Identify which cell holds the provided text, then report its [x, y] central coordinate. 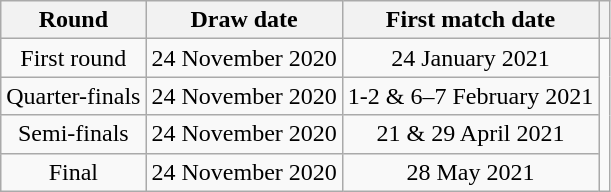
Draw date [244, 20]
Quarter-finals [74, 96]
Round [74, 20]
Semi-finals [74, 134]
First round [74, 58]
Final [74, 172]
First match date [470, 20]
1-2 & 6–7 February 2021 [470, 96]
24 January 2021 [470, 58]
21 & 29 April 2021 [470, 134]
28 May 2021 [470, 172]
